Return the [X, Y] coordinate for the center point of the cell that contains the specified text.  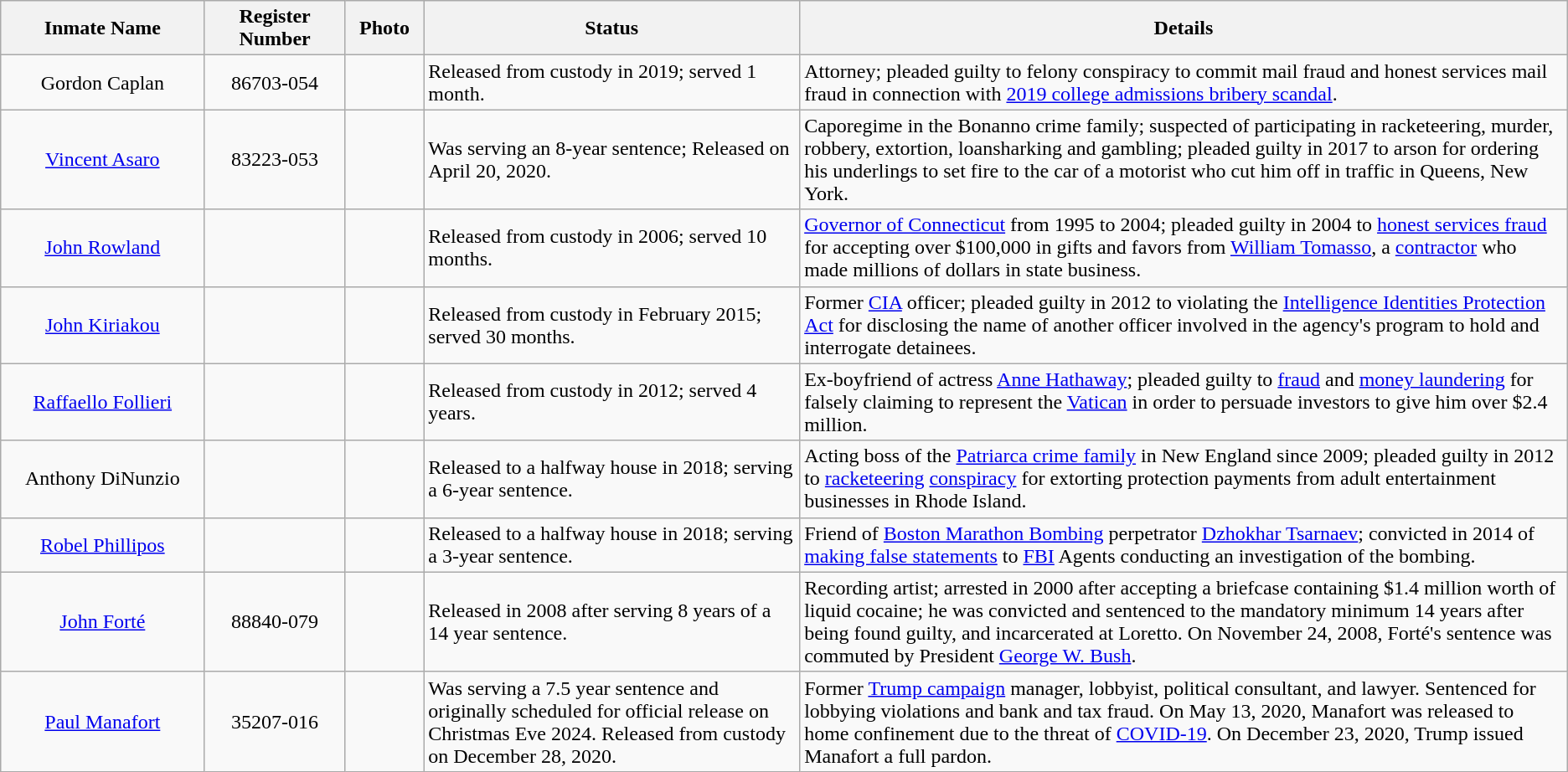
Released from custody in 2019; served 1 month. [611, 82]
John Forté [102, 621]
John Kiriakou [102, 325]
Robel Phillipos [102, 544]
83223-053 [275, 159]
Released from custody in 2012; served 4 years. [611, 402]
Was serving a 7.5 year sentence and originally scheduled for official release on Christmas Eve 2024. Released from custody on December 28, 2020. [611, 722]
Released in 2008 after serving 8 years of a 14 year sentence. [611, 621]
Register Number [275, 28]
88840-079 [275, 621]
Status [611, 28]
Released from custody in February 2015; served 30 months. [611, 325]
Released from custody in 2006; served 10 months. [611, 248]
Vincent Asaro [102, 159]
Anthony DiNunzio [102, 479]
Details [1184, 28]
Photo [384, 28]
Was serving an 8-year sentence; Released on April 20, 2020. [611, 159]
Paul Manafort [102, 722]
John Rowland [102, 248]
Released to a halfway house in 2018; serving a 6-year sentence. [611, 479]
35207-016 [275, 722]
86703-054 [275, 82]
Released to a halfway house in 2018; serving a 3-year sentence. [611, 544]
Inmate Name [102, 28]
Raffaello Follieri [102, 402]
Gordon Caplan [102, 82]
